Identify which cell holds the provided text, then report its (X, Y) central coordinate. 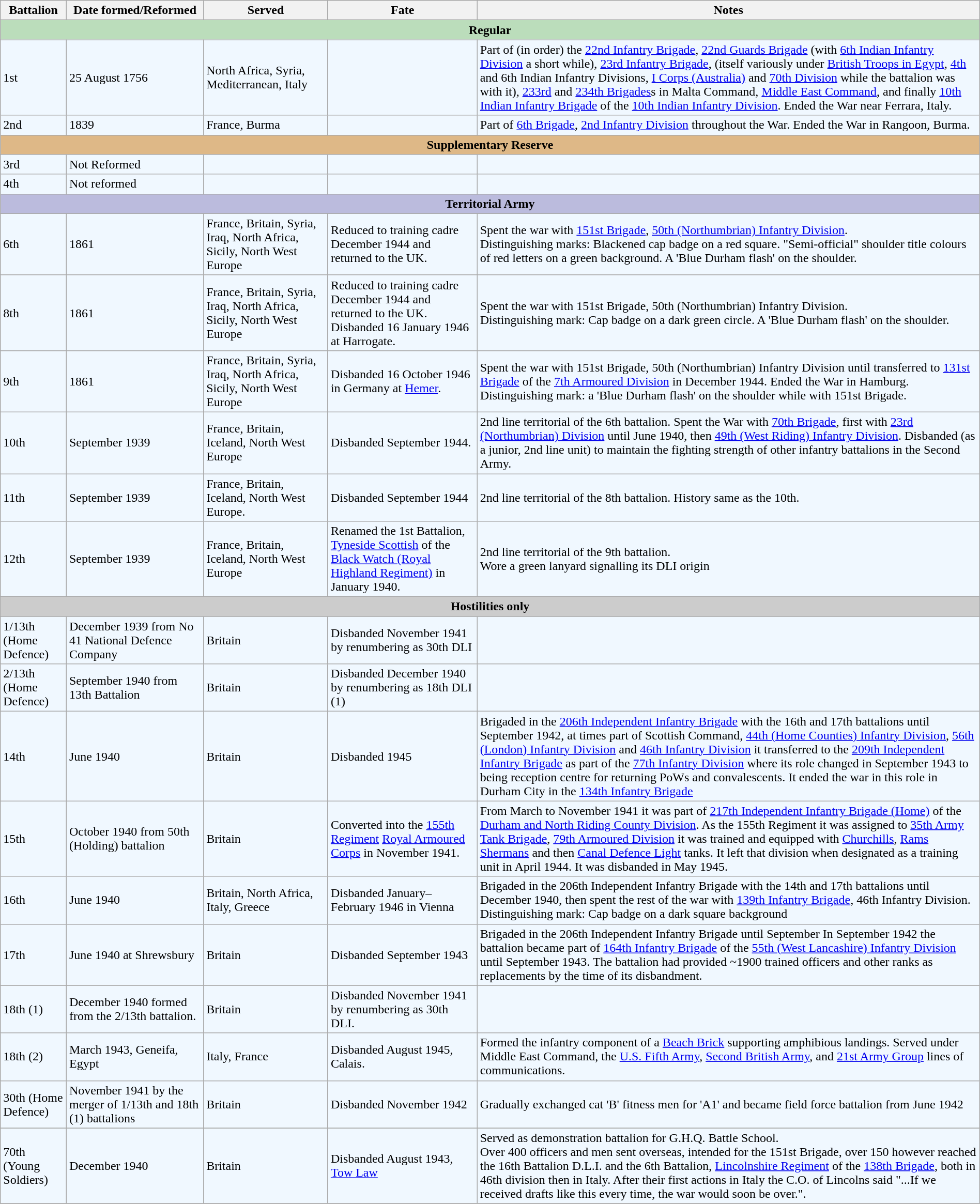
Not Reformed (134, 164)
Disbanded November 1942 (402, 1104)
December 1939 from No 41 National Defence Company (134, 640)
Supplementary Reserve (490, 145)
30th (Home Defence) (34, 1104)
Not reformed (134, 184)
16th (34, 900)
Territorial Army (490, 204)
North Africa, Syria, Mediterranean, Italy (266, 78)
December 1940 (134, 1166)
Disbanded September 1943 (402, 955)
Reduced to training cadre December 1944 and returned to the UK. Disbanded 16 January 1946 at Harrogate. (402, 313)
4th (34, 184)
1839 (134, 125)
18th (2) (34, 1057)
6th (34, 244)
3rd (34, 164)
Served (266, 10)
Converted into the 155th Regiment Royal Armoured Corps in November 1941. (402, 839)
March 1943, Geneifa, Egypt (134, 1057)
Reduced to training cadre December 1944 and returned to the UK. (402, 244)
November 1941 by the merger of 1/13th and 18th (1) battalions (134, 1104)
2nd line territorial of the 9th battalion.Wore a green lanyard signalling its DLI origin (728, 559)
8th (34, 313)
France, Burma (266, 125)
2nd (34, 125)
Disbanded August 1943, Tow Law (402, 1166)
Date formed/Reformed (134, 10)
September 1940 from 13th Battalion (134, 688)
Regular (490, 30)
70th (Young Soldiers) (34, 1166)
Disbanded August 1945, Calais. (402, 1057)
10th (34, 442)
Hostilities only (490, 607)
Britain, North Africa, Italy, Greece (266, 900)
Disbanded November 1941 by renumbering as 30th DLI. (402, 1009)
Disbanded 1945 (402, 757)
11th (34, 497)
Disbanded September 1944 (402, 497)
9th (34, 381)
Fate (402, 10)
Part of 6th Brigade, 2nd Infantry Division throughout the War. Ended the War in Rangoon, Burma. (728, 125)
2nd line territorial of the 8th battalion. History same as the 10th. (728, 497)
Gradually exchanged cat 'B' fitness men for 'A1' and became field force battalion from June 1942 (728, 1104)
Disbanded 16 October 1946 in Germany at Hemer. (402, 381)
Battalion (34, 10)
14th (34, 757)
December 1940 formed from the 2/13th battalion. (134, 1009)
Italy, France (266, 1057)
18th (1) (34, 1009)
Disbanded September 1944. (402, 442)
1/13th (Home Defence) (34, 640)
17th (34, 955)
15th (34, 839)
Disbanded December 1940 by renumbering as 18th DLI (1) (402, 688)
Renamed the 1st Battalion, Tyneside Scottish of the Black Watch (Royal Highland Regiment) in January 1940. (402, 559)
France, Britain, Iceland, North West Europe. (266, 497)
Disbanded January–February 1946 in Vienna (402, 900)
Notes (728, 10)
June 1940 at Shrewsbury (134, 955)
12th (34, 559)
2/13th (Home Defence) (34, 688)
25 August 1756 (134, 78)
Disbanded November 1941 by renumbering as 30th DLI (402, 640)
1st (34, 78)
October 1940 from 50th (Holding) battalion (134, 839)
